Search for the cell housing the specified text and yield its (X, Y) center coordinate. 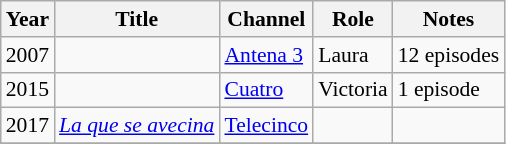
Notes (448, 19)
Laura (353, 55)
Antena 3 (266, 55)
Year (28, 19)
Telecinco (266, 126)
Title (136, 19)
Victoria (353, 90)
Role (353, 19)
La que se avecina (136, 126)
2007 (28, 55)
2017 (28, 126)
12 episodes (448, 55)
1 episode (448, 90)
Cuatro (266, 90)
2015 (28, 90)
Channel (266, 19)
